Return (X, Y) of the center of cell containing provided text 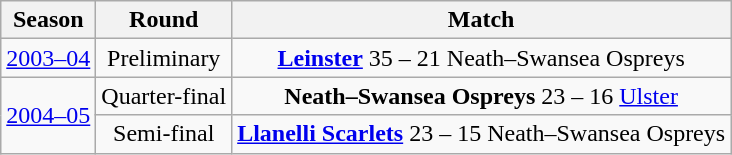
Neath–Swansea Ospreys 23 – 16 Ulster (482, 96)
Leinster 35 – 21 Neath–Swansea Ospreys (482, 58)
Semi-final (164, 134)
Llanelli Scarlets 23 – 15 Neath–Swansea Ospreys (482, 134)
Quarter-final (164, 96)
Round (164, 20)
2004–05 (48, 115)
Preliminary (164, 58)
Match (482, 20)
2003–04 (48, 58)
Season (48, 20)
